Scan for the cell matching the given text and deliver its [x, y] coordinate at center. 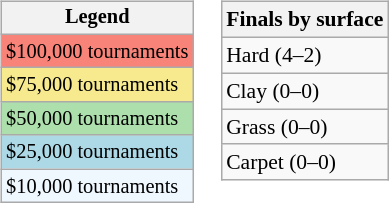
$10,000 tournaments [97, 186]
Hard (4–2) [304, 55]
Clay (0–0) [304, 91]
$75,000 tournaments [97, 85]
$50,000 tournaments [97, 119]
$25,000 tournaments [97, 152]
Carpet (0–0) [304, 162]
Legend [97, 18]
Grass (0–0) [304, 127]
Finals by surface [304, 20]
$100,000 tournaments [97, 51]
